Return the (X, Y) coordinate for the center point of the cell that contains the specified text.  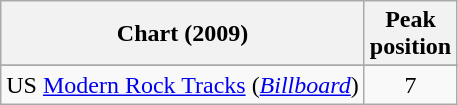
Chart (2009) (183, 34)
US Modern Rock Tracks (Billboard) (183, 85)
7 (410, 85)
Peakposition (410, 34)
